Output the (X, Y) coordinate of the center of the cell containing the given text.  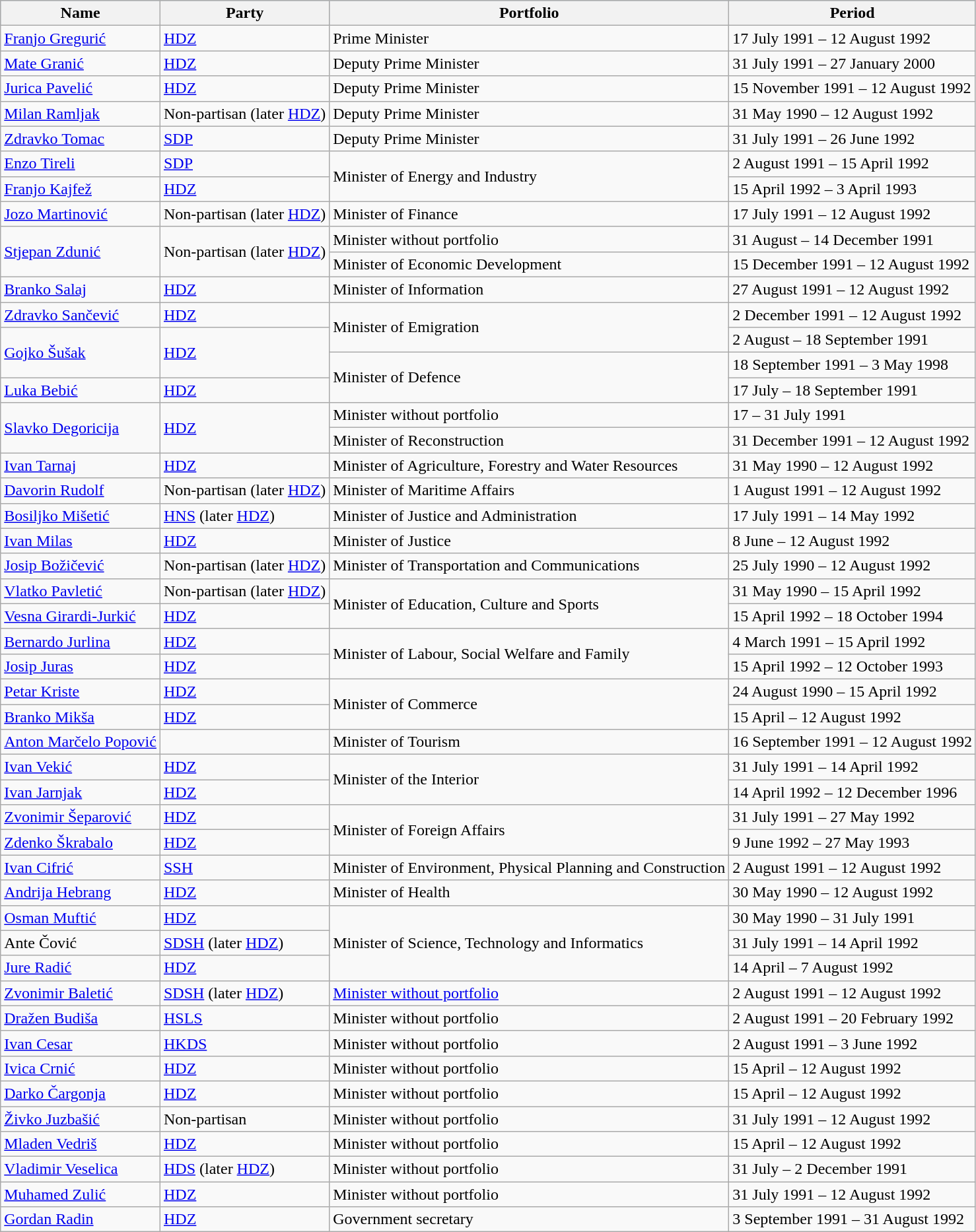
Enzo Tireli (81, 164)
Franjo Gregurić (81, 38)
Davorin Rudolf (81, 491)
HNS (later HDZ) (244, 516)
1 August 1991 – 12 August 1992 (853, 491)
2 August 1991 – 15 April 1992 (853, 164)
Minister of Health (530, 893)
Period (853, 13)
30 May 1990 – 31 July 1991 (853, 918)
Andrija Hebrang (81, 893)
3 September 1991 – 31 August 1992 (853, 1219)
HSLS (244, 1018)
Mladen Vedriš (81, 1144)
Minister of Education, Culture and Sports (530, 603)
Mate Granić (81, 63)
2 December 1991 – 12 August 1992 (853, 315)
Petar Kriste (81, 691)
15 December 1991 – 12 August 1992 (853, 264)
Ivan Tarnaj (81, 465)
15 November 1991 – 12 August 1992 (853, 88)
Gojko Šušak (81, 353)
Josip Božičević (81, 566)
Minister of Reconstruction (530, 440)
31 August – 14 December 1991 (853, 239)
31 July 1991 – 27 May 1992 (853, 817)
Darko Čargonja (81, 1093)
Vladimir Veselica (81, 1169)
Branko Mikša (81, 716)
14 April 1992 – 12 December 1996 (853, 792)
Ante Čović (81, 943)
Non-partisan (244, 1119)
Minister of Labour, Social Welfare and Family (530, 654)
31 July 1991 – 26 June 1992 (853, 139)
17 July – 18 September 1991 (853, 390)
Minister of the Interior (530, 780)
Ivan Cesar (81, 1043)
Osman Muftić (81, 918)
Jurica Pavelić (81, 88)
Minister of Justice (530, 541)
Zvonimir Baletić (81, 993)
2 August – 18 September 1991 (853, 340)
Jure Radić (81, 968)
Government secretary (530, 1219)
Dražen Budiša (81, 1018)
Franjo Kajfež (81, 189)
15 April 1992 – 18 October 1994 (853, 616)
17 July 1991 – 14 May 1992 (853, 516)
Slavko Degoricija (81, 428)
Minister of Maritime Affairs (530, 491)
Minister of Information (530, 289)
Minister of Agriculture, Forestry and Water Resources (530, 465)
9 June 1992 – 27 May 1993 (853, 842)
Zdravko Sančević (81, 315)
24 August 1990 – 15 April 1992 (853, 691)
2 August 1991 – 3 June 1992 (853, 1043)
Ivan Jarnjak (81, 792)
Bernardo Jurlina (81, 641)
HDS (later HDZ) (244, 1169)
SSH (244, 868)
Party (244, 13)
Minister of Justice and Administration (530, 516)
Prime Minister (530, 38)
Minister of Foreign Affairs (530, 830)
Portfolio (530, 13)
8 June – 12 August 1992 (853, 541)
31 July – 2 December 1991 (853, 1169)
18 September 1991 – 3 May 1998 (853, 365)
Živko Juzbašić (81, 1119)
Minister of Commerce (530, 704)
Zdravko Tomac (81, 139)
15 April 1992 – 3 April 1993 (853, 189)
25 July 1990 – 12 August 1992 (853, 566)
Zdenko Škrabalo (81, 842)
Name (81, 13)
Vesna Girardi-Jurkić (81, 616)
Anton Marčelo Popović (81, 742)
Minister of Finance (530, 214)
4 March 1991 – 15 April 1992 (853, 641)
Minister of Emigration (530, 327)
Minister of Economic Development (530, 264)
30 May 1990 – 12 August 1992 (853, 893)
Luka Bebić (81, 390)
15 April 1992 – 12 October 1993 (853, 666)
Ivan Milas (81, 541)
2 August 1991 – 20 February 1992 (853, 1018)
Minister of Transportation and Communications (530, 566)
Gordan Radin (81, 1219)
Zvonimir Šeparović (81, 817)
17 – 31 July 1991 (853, 415)
Minister of Tourism (530, 742)
Branko Salaj (81, 289)
Vlatko Pavletić (81, 591)
Ivica Crnić (81, 1068)
Minister of Energy and Industry (530, 176)
Minister of Environment, Physical Planning and Construction (530, 868)
Jozo Martinović (81, 214)
Bosiljko Mišetić (81, 516)
31 May 1990 – 15 April 1992 (853, 591)
Ivan Vekić (81, 767)
31 December 1991 – 12 August 1992 (853, 440)
16 September 1991 – 12 August 1992 (853, 742)
Ivan Cifrić (81, 868)
Josip Juras (81, 666)
Stjepan Zdunić (81, 252)
Muhamed Zulić (81, 1194)
Milan Ramljak (81, 114)
HKDS (244, 1043)
27 August 1991 – 12 August 1992 (853, 289)
14 April – 7 August 1992 (853, 968)
31 July 1991 – 27 January 2000 (853, 63)
Minister of Science, Technology and Informatics (530, 943)
Minister of Defence (530, 378)
